Search for the cell housing the specified text and yield its [x, y] center coordinate. 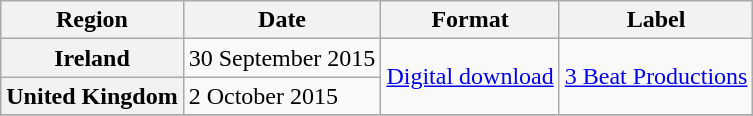
Ireland [92, 58]
Region [92, 20]
30 September 2015 [282, 58]
Date [282, 20]
Label [656, 20]
Digital download [470, 77]
3 Beat Productions [656, 77]
Format [470, 20]
United Kingdom [92, 96]
2 October 2015 [282, 96]
